Scan for the cell matching the given text and deliver its [x, y] coordinate at center. 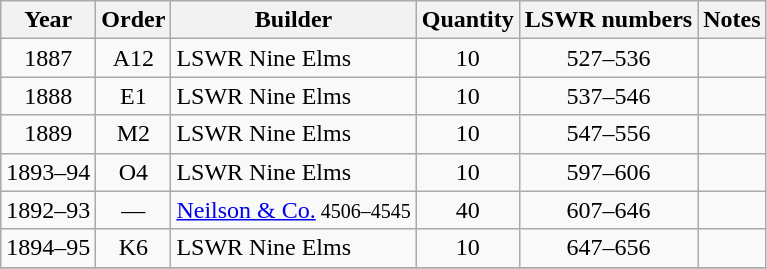
547–556 [608, 134]
Year [48, 20]
Builder [294, 20]
1888 [48, 96]
E1 [134, 96]
40 [468, 210]
K6 [134, 248]
1887 [48, 58]
647–656 [608, 248]
O4 [134, 172]
Order [134, 20]
A12 [134, 58]
537–546 [608, 96]
1893–94 [48, 172]
Neilson & Co. 4506–4545 [294, 210]
LSWR numbers [608, 20]
607–646 [608, 210]
527–536 [608, 58]
Notes [732, 20]
— [134, 210]
Quantity [468, 20]
597–606 [608, 172]
M2 [134, 134]
1892–93 [48, 210]
1894–95 [48, 248]
1889 [48, 134]
